Detect which cell encompasses the target text, then output its (x, y) center coordinate. 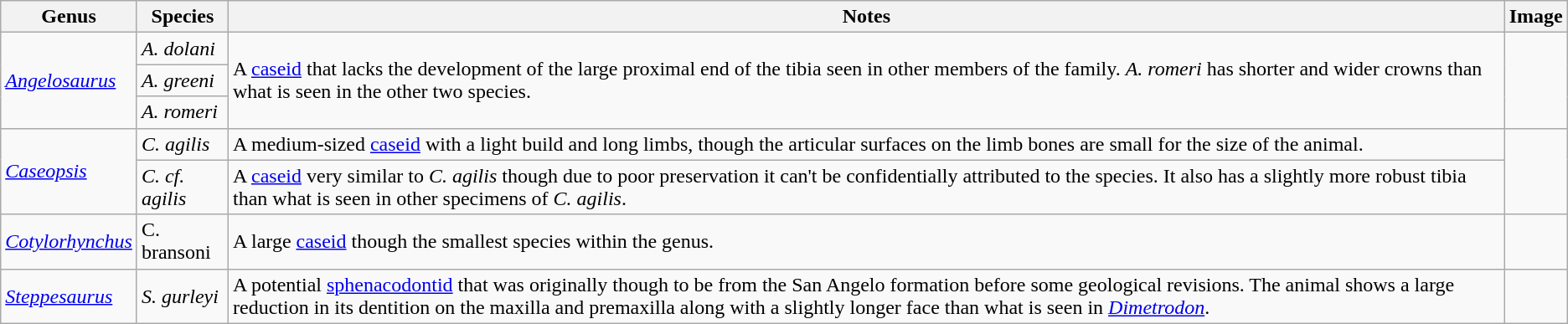
Notes (866, 17)
A. romeri (183, 112)
Image (1536, 17)
Caseopsis (69, 171)
A. dolani (183, 49)
A medium-sized caseid with a light build and long limbs, though the articular surfaces on the limb bones are small for the size of the animal. (866, 144)
C. bransoni (183, 241)
S. gurleyi (183, 296)
Angelosaurus (69, 80)
A. greeni (183, 80)
Cotylorhynchus (69, 241)
Species (183, 17)
Genus (69, 17)
Steppesaurus (69, 296)
A large caseid though the smallest species within the genus. (866, 241)
C. cf. agilis (183, 188)
C. agilis (183, 144)
